Locate the cell with the specified text and output its [X, Y] center coordinate. 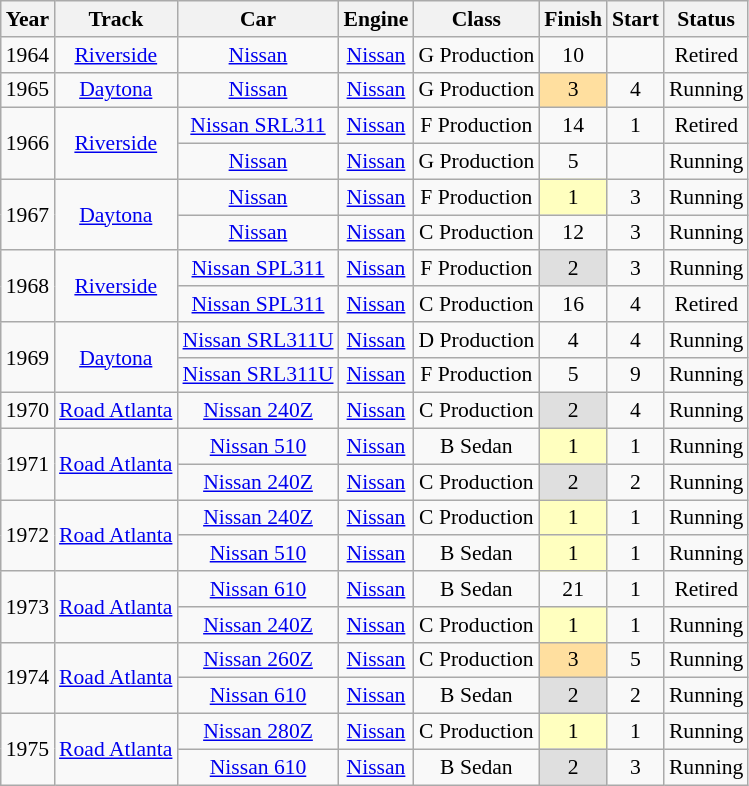
12 [573, 233]
D Production [476, 340]
Nissan 280Z [258, 732]
Finish [573, 19]
10 [573, 55]
Nissan SRL311 [258, 126]
1964 [28, 55]
21 [573, 589]
Year [28, 19]
Class [476, 19]
Car [258, 19]
1975 [28, 750]
1969 [28, 358]
Nissan 260Z [258, 660]
1965 [28, 90]
1966 [28, 144]
1968 [28, 286]
16 [573, 304]
9 [636, 375]
Start [636, 19]
Status [706, 19]
1970 [28, 411]
1974 [28, 678]
Track [116, 19]
1967 [28, 214]
1973 [28, 606]
1972 [28, 536]
1971 [28, 464]
Engine [376, 19]
14 [573, 126]
